Extract the (x, y) coordinate from the center of the cell holding the provided text.  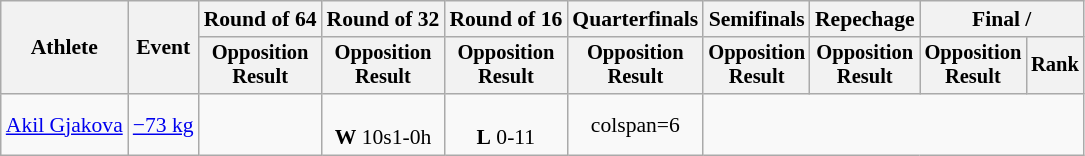
Akil Gjakova (64, 124)
W 10s1-0h (384, 124)
Event (164, 48)
L 0-11 (506, 124)
Round of 64 (260, 19)
Repechage (865, 19)
colspan=6 (635, 124)
Quarterfinals (635, 19)
Final / (1002, 19)
Round of 32 (384, 19)
Athlete (64, 48)
Semifinals (756, 19)
Round of 16 (506, 19)
Rank (1055, 66)
−73 kg (164, 124)
